Return (X, Y) of the center of cell containing provided text 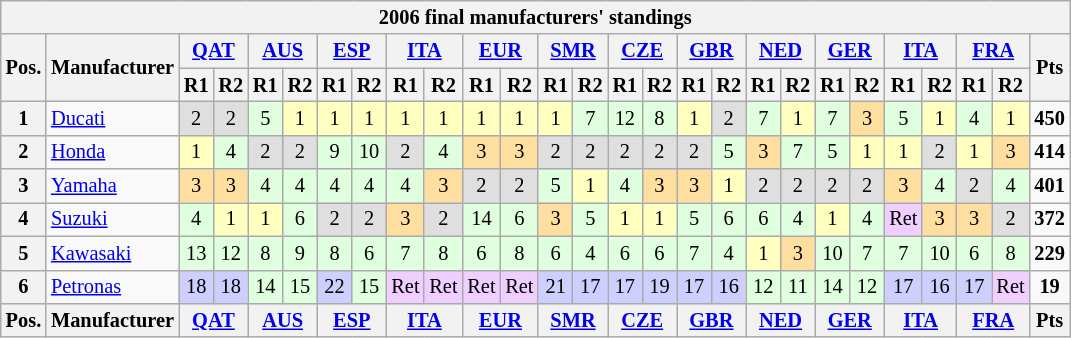
2006 final manufacturers' standings (536, 17)
22 (334, 287)
Ducati (112, 118)
372 (1049, 219)
414 (1049, 152)
450 (1049, 118)
11 (798, 287)
401 (1049, 186)
Yamaha (112, 186)
Suzuki (112, 219)
13 (196, 253)
21 (556, 287)
229 (1049, 253)
Kawasaki (112, 253)
Honda (112, 152)
Petronas (112, 287)
